Return the [X, Y] coordinate for the center point of the cell that contains the specified text.  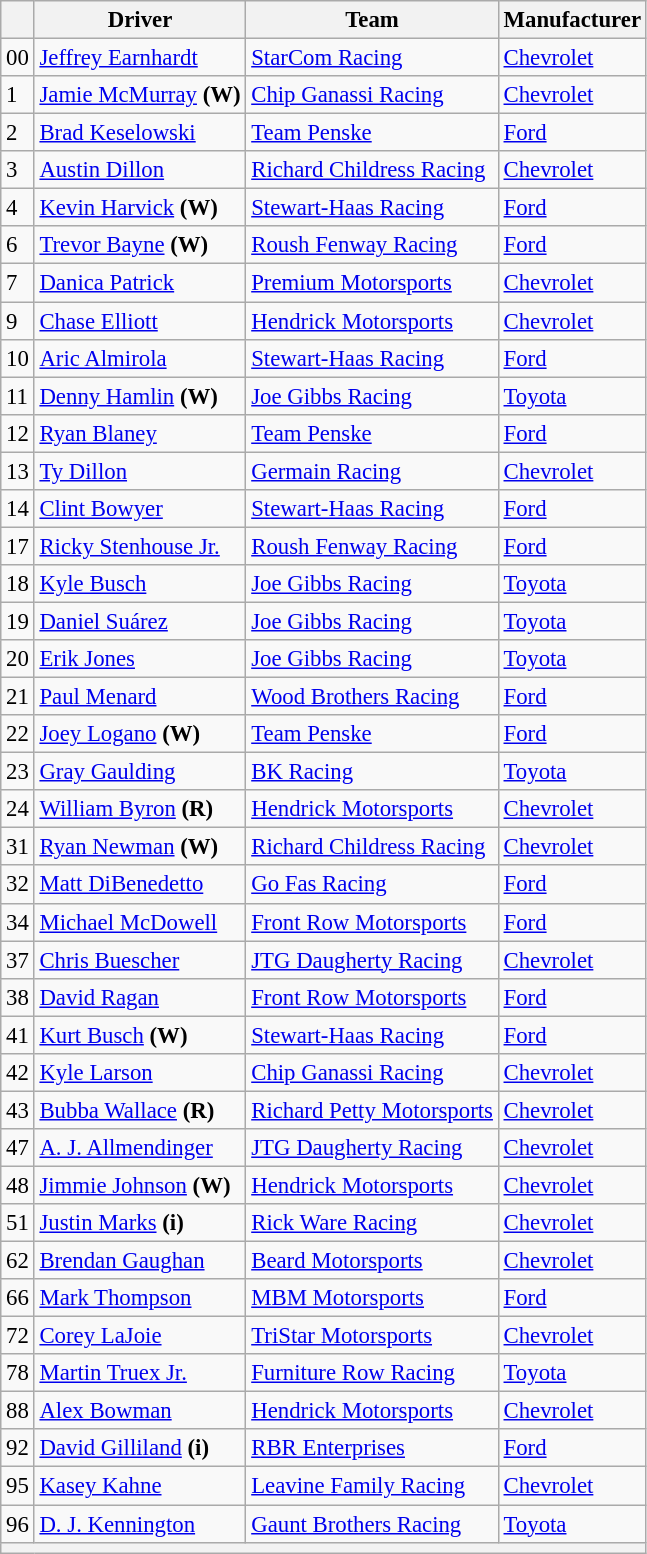
D. J. Kennington [140, 1524]
Kevin Harvick (W) [140, 208]
Kurt Busch (W) [140, 1035]
11 [18, 396]
Furniture Row Racing [372, 1373]
Kasey Kahne [140, 1486]
Ryan Blaney [140, 433]
31 [18, 847]
12 [18, 433]
32 [18, 885]
Paul Menard [140, 697]
Richard Petty Motorsports [372, 1110]
Chris Buescher [140, 960]
6 [18, 245]
Ty Dillon [140, 471]
Kyle Larson [140, 1073]
William Byron (R) [140, 809]
Wood Brothers Racing [372, 697]
Martin Truex Jr. [140, 1373]
Gaunt Brothers Racing [372, 1524]
10 [18, 358]
51 [18, 1223]
Kyle Busch [140, 584]
MBM Motorsports [372, 1298]
48 [18, 1185]
Justin Marks (i) [140, 1223]
34 [18, 922]
22 [18, 734]
BK Racing [372, 772]
Driver [140, 20]
Rick Ware Racing [372, 1223]
24 [18, 809]
Leavine Family Racing [372, 1486]
Michael McDowell [140, 922]
4 [18, 208]
20 [18, 659]
Ryan Newman (W) [140, 847]
Corey LaJoie [140, 1336]
13 [18, 471]
Erik Jones [140, 659]
Denny Hamlin (W) [140, 396]
Mark Thompson [140, 1298]
00 [18, 58]
19 [18, 621]
17 [18, 546]
Jamie McMurray (W) [140, 95]
43 [18, 1110]
9 [18, 321]
Alex Bowman [140, 1411]
18 [18, 584]
62 [18, 1261]
Jeffrey Earnhardt [140, 58]
TriStar Motorsports [372, 1336]
Joey Logano (W) [140, 734]
1 [18, 95]
StarCom Racing [372, 58]
Bubba Wallace (R) [140, 1110]
Brendan Gaughan [140, 1261]
47 [18, 1148]
95 [18, 1486]
Gray Gaulding [140, 772]
Ricky Stenhouse Jr. [140, 546]
Manufacturer [572, 20]
92 [18, 1449]
Daniel Suárez [140, 621]
RBR Enterprises [372, 1449]
23 [18, 772]
37 [18, 960]
A. J. Allmendinger [140, 1148]
Trevor Bayne (W) [140, 245]
Premium Motorsports [372, 283]
42 [18, 1073]
Team [372, 20]
7 [18, 283]
Go Fas Racing [372, 885]
Aric Almirola [140, 358]
3 [18, 170]
Jimmie Johnson (W) [140, 1185]
66 [18, 1298]
88 [18, 1411]
David Ragan [140, 997]
2 [18, 133]
14 [18, 509]
Beard Motorsports [372, 1261]
78 [18, 1373]
David Gilliland (i) [140, 1449]
Brad Keselowski [140, 133]
38 [18, 997]
41 [18, 1035]
72 [18, 1336]
Matt DiBenedetto [140, 885]
Danica Patrick [140, 283]
Germain Racing [372, 471]
Clint Bowyer [140, 509]
21 [18, 697]
96 [18, 1524]
Austin Dillon [140, 170]
Chase Elliott [140, 321]
